From the cell containing the given text, extract its center point as (X, Y) coordinate. 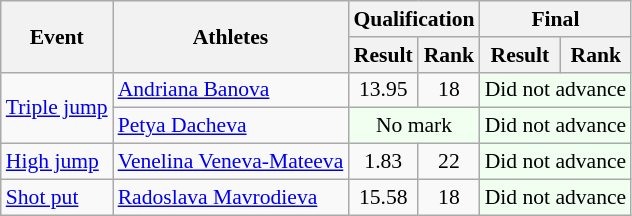
Athletes (231, 36)
High jump (57, 162)
Event (57, 36)
No mark (414, 126)
Shot put (57, 197)
Venelina Veneva-Mateeva (231, 162)
22 (448, 162)
Andriana Banova (231, 90)
Qualification (414, 19)
Final (556, 19)
Radoslava Mavrodieva (231, 197)
Triple jump (57, 108)
13.95 (383, 90)
15.58 (383, 197)
Petya Dacheva (231, 126)
1.83 (383, 162)
